Determine the [X, Y] coordinate at the center of the cell enclosing the given text.  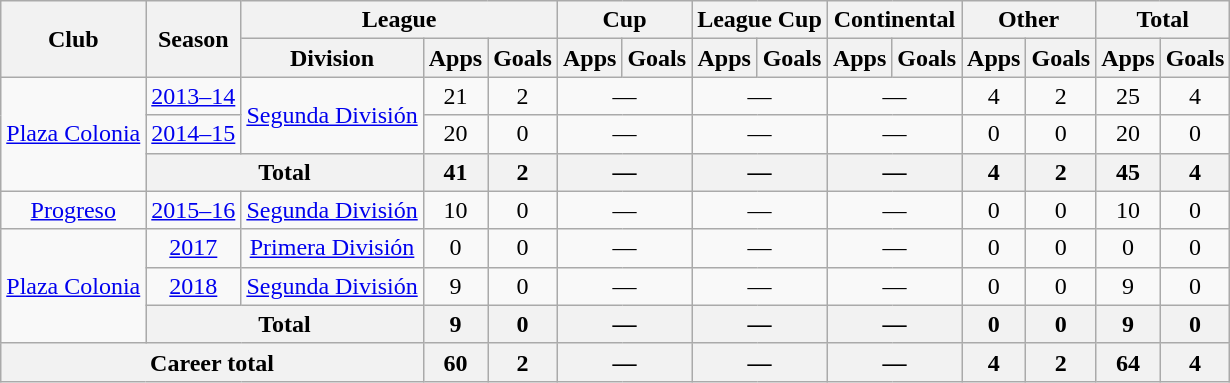
60 [455, 362]
21 [455, 96]
2014–15 [194, 134]
Other [1029, 20]
Club [74, 39]
Division [332, 58]
Career total [212, 362]
2018 [194, 286]
League [400, 20]
64 [1128, 362]
2017 [194, 248]
25 [1128, 96]
League Cup [760, 20]
2015–16 [194, 210]
2013–14 [194, 96]
Progreso [74, 210]
41 [455, 172]
Cup [624, 20]
Primera División [332, 248]
Season [194, 39]
45 [1128, 172]
Continental [894, 20]
